Detect which cell encompasses the target text, then output its (X, Y) center coordinate. 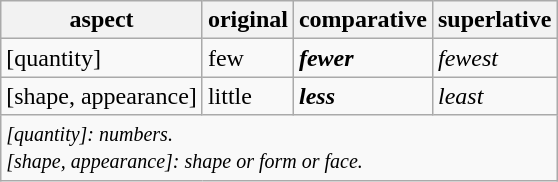
least (494, 96)
[quantity]: numbers.[shape, appearance]: shape or form or face. (279, 148)
[quantity] (102, 58)
less (362, 96)
comparative (362, 20)
fewer (362, 58)
aspect (102, 20)
fewest (494, 58)
few (248, 58)
little (248, 96)
superlative (494, 20)
[shape, appearance] (102, 96)
original (248, 20)
